Scan for the cell matching the given text and deliver its (X, Y) coordinate at center. 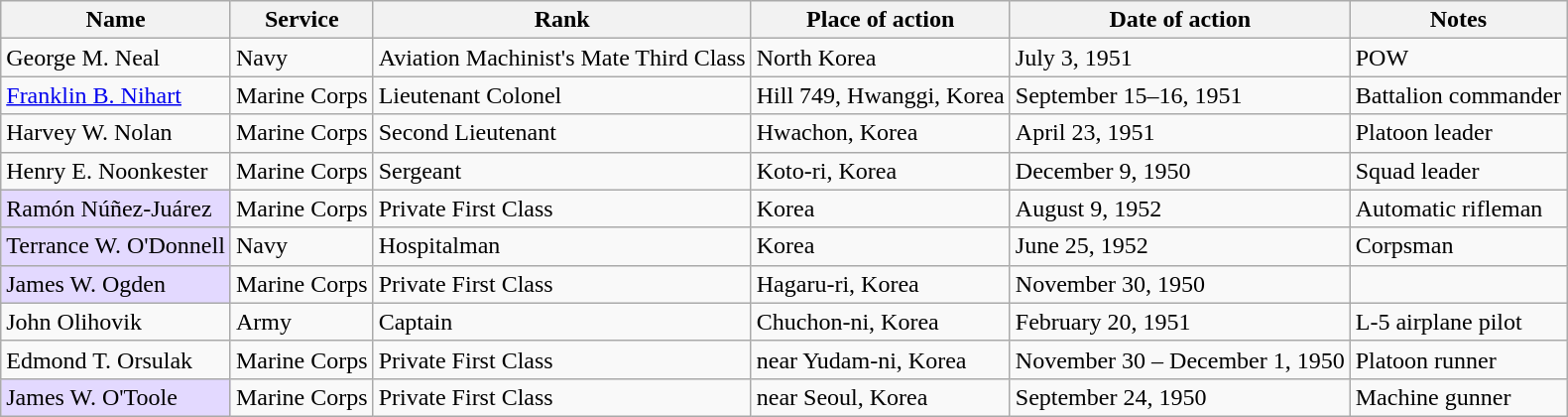
Koto-ri, Korea (881, 171)
August 9, 1952 (1180, 208)
November 30 – December 1, 1950 (1180, 359)
Service (302, 20)
June 25, 1952 (1180, 246)
North Korea (881, 58)
John Olihovik (116, 322)
November 30, 1950 (1180, 284)
James W. O'Toole (116, 397)
Rank (561, 20)
Hagaru-ri, Korea (881, 284)
Hill 749, Hwanggi, Korea (881, 95)
Ramón Núñez-Juárez (116, 208)
Corpsman (1458, 246)
September 15–16, 1951 (1180, 95)
Edmond T. Orsulak (116, 359)
Aviation Machinist's Mate Third Class (561, 58)
Machine gunner (1458, 397)
Henry E. Noonkester (116, 171)
Franklin B. Nihart (116, 95)
Chuchon-ni, Korea (881, 322)
Hwachon, Korea (881, 133)
George M. Neal (116, 58)
Harvey W. Nolan (116, 133)
Platoon leader (1458, 133)
December 9, 1950 (1180, 171)
Place of action (881, 20)
Hospitalman (561, 246)
POW (1458, 58)
near Seoul, Korea (881, 397)
Terrance W. O'Donnell (116, 246)
April 23, 1951 (1180, 133)
Squad leader (1458, 171)
Captain (561, 322)
Lieutenant Colonel (561, 95)
Automatic rifleman (1458, 208)
L-5 airplane pilot (1458, 322)
Sergeant (561, 171)
Name (116, 20)
Date of action (1180, 20)
Army (302, 322)
Platoon runner (1458, 359)
Second Lieutenant (561, 133)
near Yudam-ni, Korea (881, 359)
July 3, 1951 (1180, 58)
September 24, 1950 (1180, 397)
February 20, 1951 (1180, 322)
Notes (1458, 20)
Battalion commander (1458, 95)
James W. Ogden (116, 284)
